Return the [X, Y] coordinate for the center point of the cell that contains the specified text.  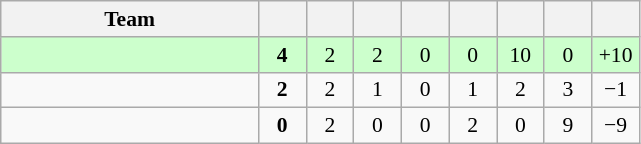
−1 [616, 90]
+10 [616, 55]
−9 [616, 126]
3 [568, 90]
4 [282, 55]
10 [520, 55]
9 [568, 126]
Team [130, 19]
